Return the [x, y] coordinate for the center point of the cell that contains the specified text.  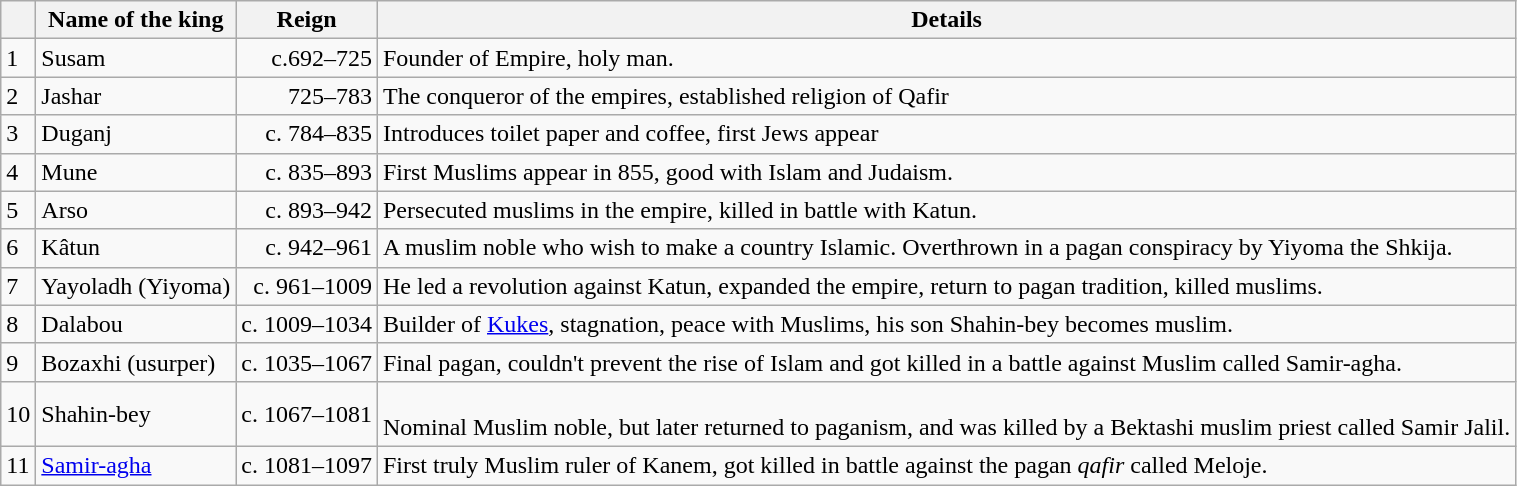
7 [18, 286]
c. 1081–1097 [307, 465]
Founder of Empire, holy man. [946, 58]
c. 1009–1034 [307, 324]
Introduces toilet paper and coffee, first Jews appear [946, 134]
c. 784–835 [307, 134]
First Muslims appear in 855, good with Islam and Judaism. [946, 172]
3 [18, 134]
The conqueror of the empires, established religion of Qafir [946, 96]
c. 835–893 [307, 172]
4 [18, 172]
c. 942–961 [307, 248]
6 [18, 248]
11 [18, 465]
Name of the king [136, 20]
c. 961–1009 [307, 286]
c. 1035–1067 [307, 362]
Kâtun [136, 248]
2 [18, 96]
Reign [307, 20]
Jashar [136, 96]
Duganj [136, 134]
Persecuted muslims in the empire, killed in battle with Katun. [946, 210]
Builder of Kukes, stagnation, peace with Muslims, his son Shahin-bey becomes muslim. [946, 324]
Samir-agha [136, 465]
Bozaxhi (usurper) [136, 362]
c. 1067–1081 [307, 414]
Nominal Muslim noble, but later returned to paganism, and was killed by a Bektashi muslim priest called Samir Jalil. [946, 414]
Yayoladh (Yiyoma) [136, 286]
Arso [136, 210]
First truly Muslim ruler of Kanem, got killed in battle against the pagan qafir called Meloje. [946, 465]
c.692–725 [307, 58]
A muslim noble who wish to make a country Islamic. Overthrown in a pagan conspiracy by Yiyoma the Shkija. [946, 248]
Shahin-bey [136, 414]
Susam [136, 58]
9 [18, 362]
Details [946, 20]
10 [18, 414]
5 [18, 210]
Final pagan, couldn't prevent the rise of Islam and got killed in a battle against Muslim called Samir-agha. [946, 362]
1 [18, 58]
725–783 [307, 96]
c. 893–942 [307, 210]
Dalabou [136, 324]
He led a revolution against Katun, expanded the empire, return to pagan tradition, killed muslims. [946, 286]
8 [18, 324]
Mune [136, 172]
